For the text-containing cell, return its midpoint in (x, y) coordinate format. 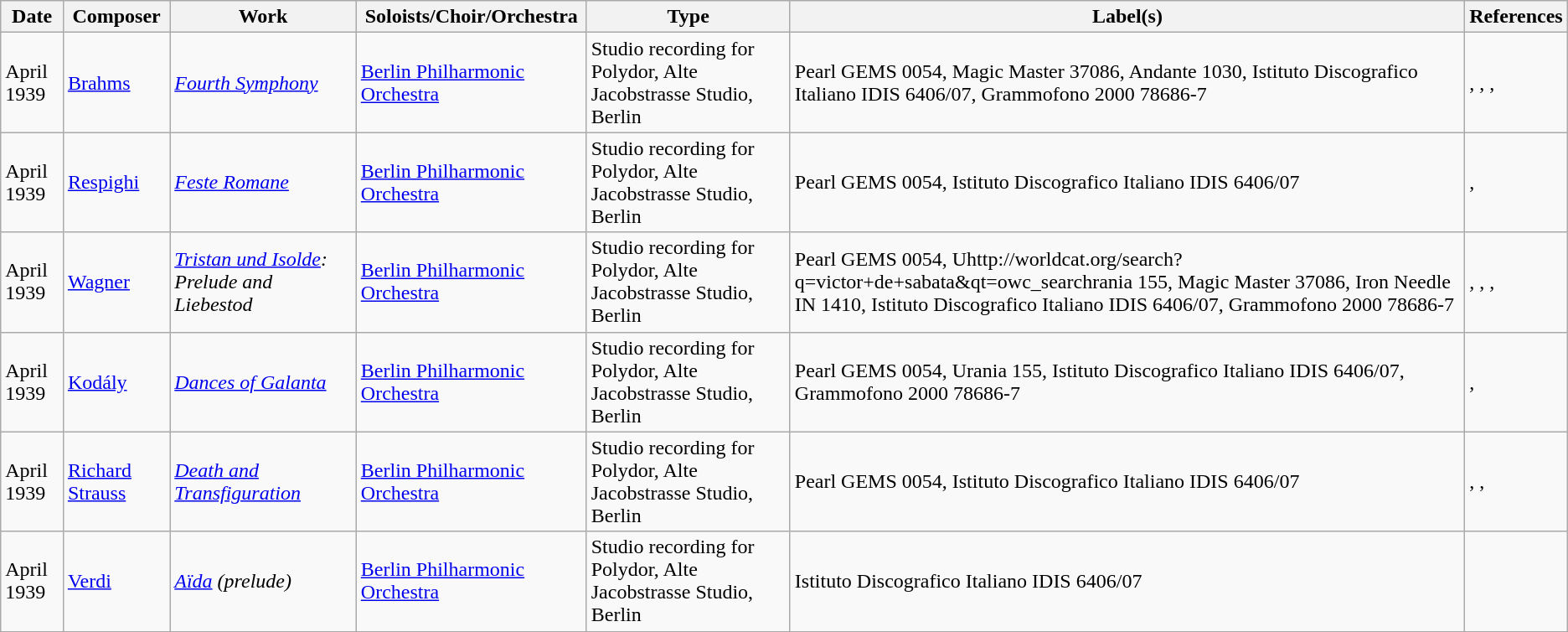
Pearl GEMS 0054, Magic Master 37086, Andante 1030, Istituto Discografico Italiano IDIS 6406/07, Grammofono 2000 78686-7 (1127, 82)
References (1516, 17)
Verdi (116, 582)
Istituto Discografico Italiano IDIS 6406/07 (1127, 582)
Pearl GEMS 0054, Urania 155, Istituto Discografico Italiano IDIS 6406/07, Grammofono 2000 78686-7 (1127, 382)
Death and Transfiguration (263, 481)
Aïda (prelude) (263, 582)
Wagner (116, 282)
Feste Romane (263, 183)
, , (1516, 481)
Work (263, 17)
Respighi (116, 183)
Brahms (116, 82)
Kodály (116, 382)
Date (32, 17)
Soloists/Choir/Orchestra (471, 17)
Composer (116, 17)
Dances of Galanta (263, 382)
Label(s) (1127, 17)
Fourth Symphony (263, 82)
Tristan und Isolde: Prelude and Liebestod (263, 282)
Richard Strauss (116, 481)
Type (689, 17)
